Locate the cell with the specified text and output its (X, Y) center coordinate. 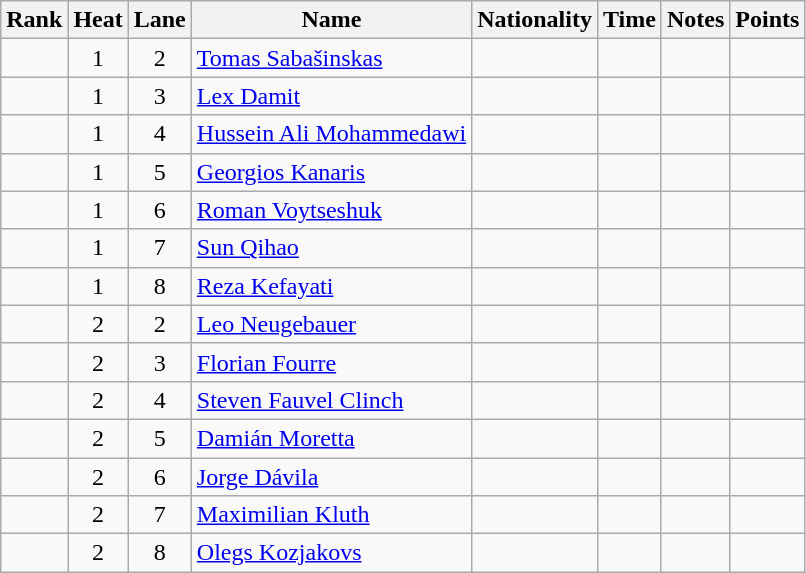
Name (331, 20)
Time (629, 20)
Jorge Dávila (331, 477)
Steven Fauvel Clinch (331, 400)
Sun Qihao (331, 248)
Olegs Kozjakovs (331, 553)
Roman Voytseshuk (331, 210)
Hussein Ali Mohammedawi (331, 134)
Points (768, 20)
Reza Kefayati (331, 286)
Maximilian Kluth (331, 515)
Damián Moretta (331, 438)
Rank (34, 20)
Florian Fourre (331, 362)
Heat (98, 20)
Tomas Sabašinskas (331, 58)
Notes (695, 20)
Leo Neugebauer (331, 324)
Lex Damit (331, 96)
Nationality (535, 20)
Georgios Kanaris (331, 172)
Lane (160, 20)
